Pinpoint the cell where the given text exists, returning its [x, y] midpoint coordinate. 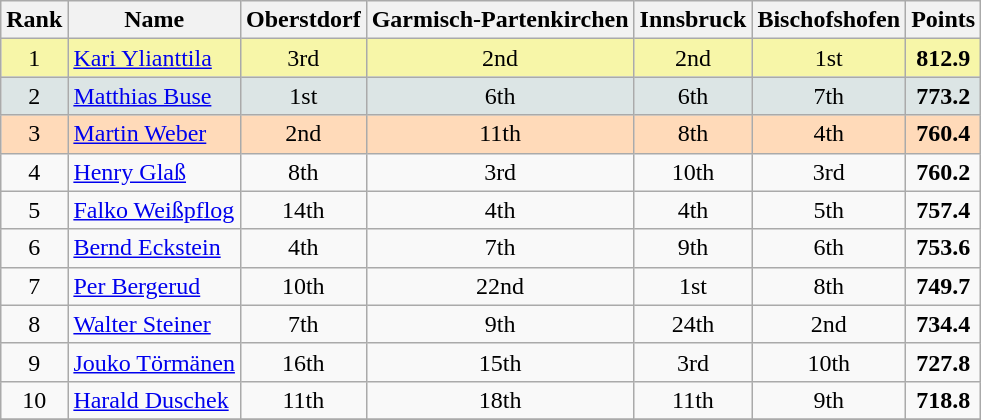
16th [303, 362]
5 [34, 210]
Jouko Törmänen [154, 362]
Garmisch-Partenkirchen [500, 20]
22nd [500, 286]
Points [944, 20]
15th [500, 362]
7 [34, 286]
Bernd Eckstein [154, 248]
Oberstdorf [303, 20]
Name [154, 20]
5th [829, 210]
760.2 [944, 172]
1 [34, 58]
8 [34, 324]
14th [303, 210]
24th [693, 324]
10 [34, 400]
753.6 [944, 248]
Per Bergerud [154, 286]
Bischofshofen [829, 20]
Falko Weißpflog [154, 210]
2 [34, 96]
749.7 [944, 286]
4 [34, 172]
760.4 [944, 134]
3 [34, 134]
727.8 [944, 362]
757.4 [944, 210]
9 [34, 362]
773.2 [944, 96]
Kari Ylianttila [154, 58]
718.8 [944, 400]
Matthias Buse [154, 96]
Henry Glaß [154, 172]
Rank [34, 20]
Walter Steiner [154, 324]
Innsbruck [693, 20]
Martin Weber [154, 134]
Harald Duschek [154, 400]
6 [34, 248]
812.9 [944, 58]
18th [500, 400]
734.4 [944, 324]
